Provide the [x, y] coordinate of the cell's center where the given text is located.  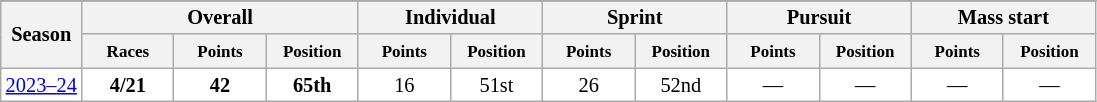
65th [312, 85]
42 [220, 85]
Individual [450, 17]
Races [128, 51]
51st [496, 85]
26 [589, 85]
52nd [681, 85]
Sprint [635, 17]
Season [42, 34]
4/21 [128, 85]
Mass start [1003, 17]
Overall [220, 17]
2023–24 [42, 85]
16 [404, 85]
Pursuit [819, 17]
